Return the [X, Y] coordinate for the center point of the cell that contains the specified text.  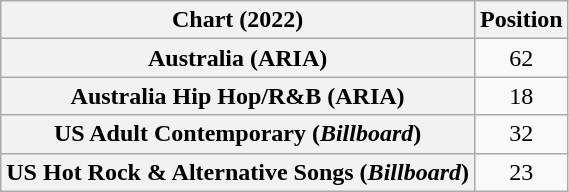
Position [521, 20]
Australia Hip Hop/R&B (ARIA) [238, 96]
Australia (ARIA) [238, 58]
18 [521, 96]
US Adult Contemporary (Billboard) [238, 134]
62 [521, 58]
32 [521, 134]
Chart (2022) [238, 20]
US Hot Rock & Alternative Songs (Billboard) [238, 172]
23 [521, 172]
